For the text-containing cell, return its midpoint in [X, Y] coordinate format. 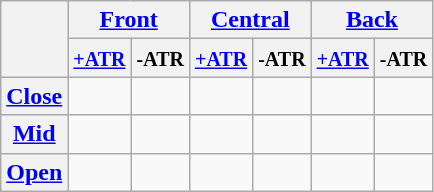
Front [129, 20]
Close [34, 96]
Open [34, 172]
Central [250, 20]
Mid [34, 134]
Back [372, 20]
